Determine the (X, Y) coordinate at the center of the cell enclosing the given text.  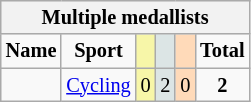
Sport (98, 51)
Name (32, 51)
Cycling (98, 85)
Multiple medallists (126, 17)
Total (222, 51)
